Find where the given text appears and provide that cell's center as [X, Y] coordinate. 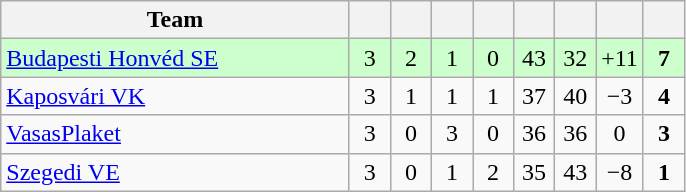
4 [664, 96]
Szegedi VE [176, 172]
−3 [620, 96]
37 [534, 96]
7 [664, 58]
Budapesti Honvéd SE [176, 58]
40 [576, 96]
35 [534, 172]
VasasPlaket [176, 134]
+11 [620, 58]
Team [176, 20]
32 [576, 58]
−8 [620, 172]
Kaposvári VK [176, 96]
